Identify which cell holds the provided text, then report its [x, y] central coordinate. 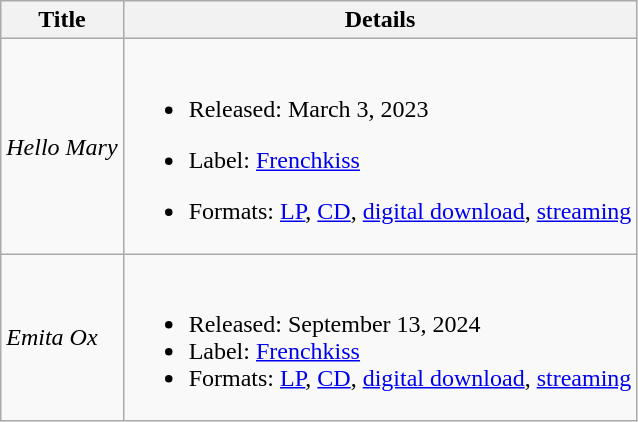
Released: September 13, 2024Label: FrenchkissFormats: LP, CD, digital download, streaming [380, 338]
Title [62, 20]
Details [380, 20]
Released: March 3, 2023Label: FrenchkissFormats: LP, CD, digital download, streaming [380, 146]
Emita Ox [62, 338]
Hello Mary [62, 146]
